Locate the cell with the specified text and output its [X, Y] center coordinate. 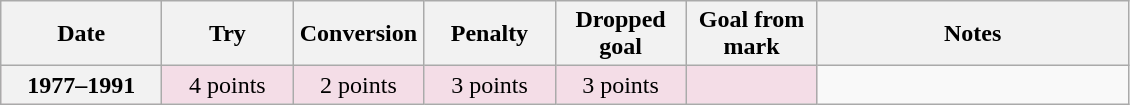
Notes [972, 34]
2 points [358, 85]
Conversion [358, 34]
Penalty [490, 34]
1977–1991 [82, 85]
Dropped goal [620, 34]
Goal from mark [752, 34]
Try [228, 34]
Date [82, 34]
4 points [228, 85]
